Find where the given text appears and provide that cell's center as (x, y) coordinate. 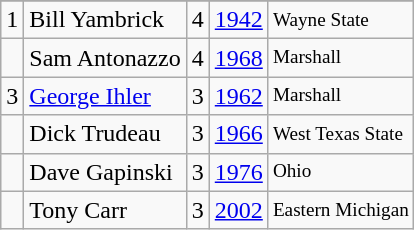
1942 (238, 20)
Tony Carr (105, 210)
Wayne State (340, 20)
1976 (238, 172)
Eastern Michigan (340, 210)
George Ihler (105, 96)
West Texas State (340, 134)
1962 (238, 96)
2002 (238, 210)
Dick Trudeau (105, 134)
1966 (238, 134)
1968 (238, 58)
1 (12, 20)
Ohio (340, 172)
Bill Yambrick (105, 20)
Sam Antonazzo (105, 58)
Dave Gapinski (105, 172)
